Provide the [x, y] coordinate of the cell's center where the given text is located.  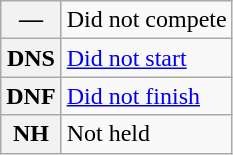
Did not finish [146, 96]
Did not start [146, 58]
NH [31, 134]
DNF [31, 96]
Not held [146, 134]
DNS [31, 58]
— [31, 20]
Did not compete [146, 20]
